Identify which cell holds the provided text, then report its (X, Y) central coordinate. 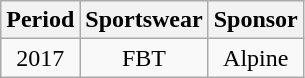
Alpine (256, 58)
FBT (144, 58)
Sponsor (256, 20)
2017 (40, 58)
Period (40, 20)
Sportswear (144, 20)
